Pinpoint the cell where the given text exists, returning its [X, Y] midpoint coordinate. 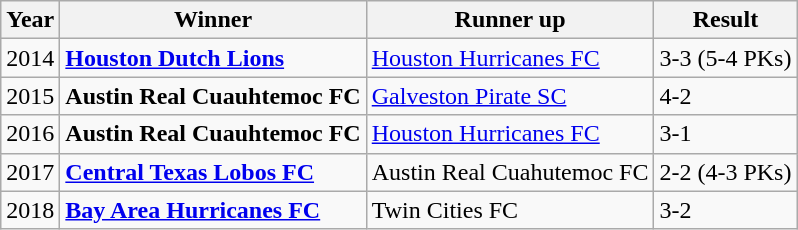
3-2 [726, 210]
Runner up [510, 20]
Houston Dutch Lions [213, 58]
Result [726, 20]
2018 [30, 210]
2-2 (4-3 PKs) [726, 172]
2014 [30, 58]
Austin Real Cuahutemoc FC [510, 172]
2017 [30, 172]
Winner [213, 20]
3-1 [726, 134]
Twin Cities FC [510, 210]
3-3 (5-4 PKs) [726, 58]
Central Texas Lobos FC [213, 172]
Year [30, 20]
Galveston Pirate SC [510, 96]
Bay Area Hurricanes FC [213, 210]
4-2 [726, 96]
2015 [30, 96]
2016 [30, 134]
